Detect which cell encompasses the target text, then output its (x, y) center coordinate. 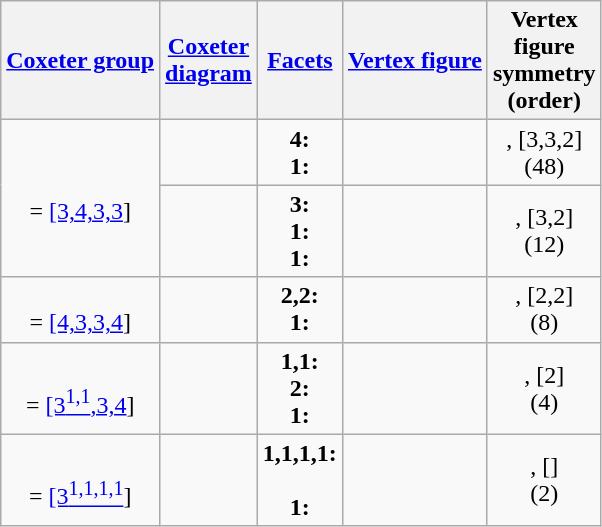
1,1,1,1:1: (300, 480)
, [3,2](12) (544, 231)
Coxeter group (80, 60)
= [4,3,3,4] (80, 310)
= [31,1,1,1] (80, 480)
Coxeterdiagram (209, 60)
= [31,1,3,4] (80, 388)
3: 1: 1: (300, 231)
, [](2) (544, 480)
, [2](4) (544, 388)
= [3,4,3,3] (80, 198)
1,1: 2: 1: (300, 388)
, [2,2](8) (544, 310)
, [3,3,2](48) (544, 152)
Vertex figure (414, 60)
4: 1: (300, 152)
2,2: 1: (300, 310)
Vertexfiguresymmetry(order) (544, 60)
Facets (300, 60)
